Search for the cell housing the specified text and yield its [X, Y] center coordinate. 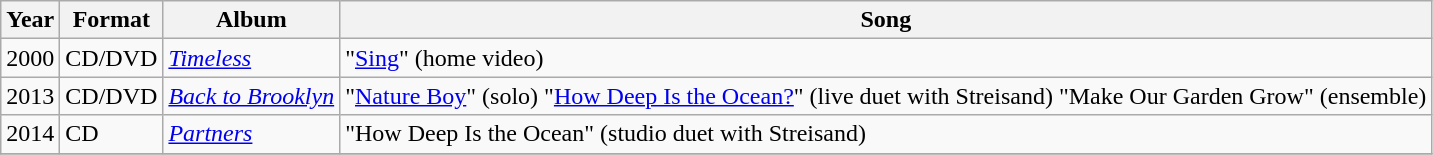
Year [30, 20]
Partners [252, 134]
"How Deep Is the Ocean" (studio duet with Streisand) [886, 134]
"Nature Boy" (solo) "How Deep Is the Ocean?" (live duet with Streisand) "Make Our Garden Grow" (ensemble) [886, 96]
CD [112, 134]
Timeless [252, 58]
Back to Brooklyn [252, 96]
Format [112, 20]
"Sing" (home video) [886, 58]
Album [252, 20]
2013 [30, 96]
2000 [30, 58]
Song [886, 20]
2014 [30, 134]
